Find where the given text appears and provide that cell's center as [X, Y] coordinate. 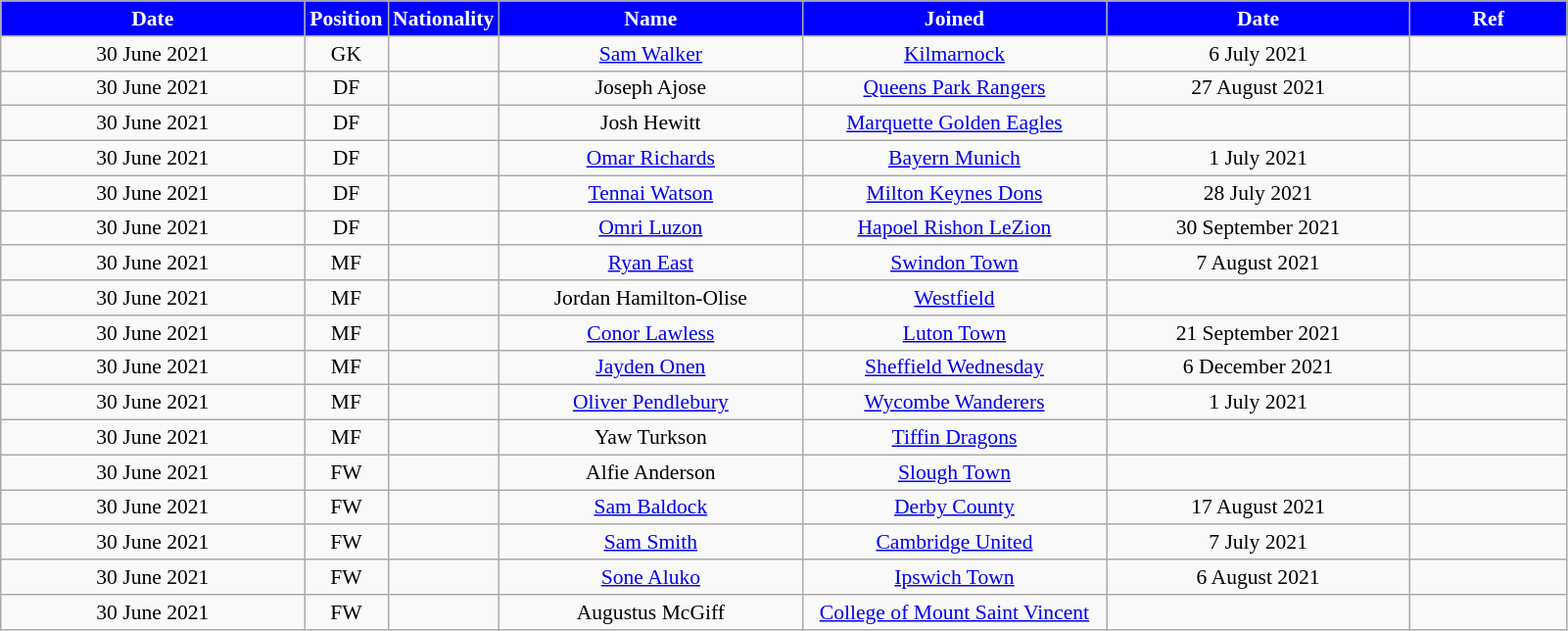
Position [347, 19]
6 December 2021 [1259, 367]
Kilmarnock [954, 54]
28 July 2021 [1259, 193]
Bayern Munich [954, 159]
GK [347, 54]
College of Mount Saint Vincent [954, 612]
Augustus McGiff [650, 612]
Tennai Watson [650, 193]
Luton Town [954, 333]
Ryan East [650, 264]
Westfield [954, 298]
Sone Aluko [650, 577]
7 July 2021 [1259, 543]
Cambridge United [954, 543]
21 September 2021 [1259, 333]
Ipswich Town [954, 577]
27 August 2021 [1259, 88]
Sam Walker [650, 54]
Jordan Hamilton-Olise [650, 298]
Ref [1489, 19]
Milton Keynes Dons [954, 193]
30 September 2021 [1259, 228]
Queens Park Rangers [954, 88]
Name [650, 19]
Derby County [954, 508]
Sheffield Wednesday [954, 367]
Oliver Pendlebury [650, 403]
Josh Hewitt [650, 123]
Marquette Golden Eagles [954, 123]
Tiffin Dragons [954, 438]
Sam Smith [650, 543]
Hapoel Rishon LeZion [954, 228]
Omar Richards [650, 159]
7 August 2021 [1259, 264]
Alfie Anderson [650, 472]
Joined [954, 19]
6 July 2021 [1259, 54]
Wycombe Wanderers [954, 403]
Sam Baldock [650, 508]
Nationality [443, 19]
Omri Luzon [650, 228]
Slough Town [954, 472]
Jayden Onen [650, 367]
6 August 2021 [1259, 577]
Joseph Ajose [650, 88]
Conor Lawless [650, 333]
Yaw Turkson [650, 438]
Swindon Town [954, 264]
17 August 2021 [1259, 508]
